Locate the cell with the specified text and output its (x, y) center coordinate. 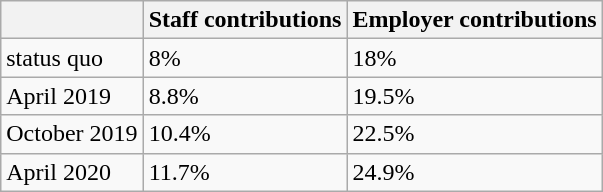
April 2019 (72, 96)
22.5% (474, 134)
8.8% (245, 96)
October 2019 (72, 134)
18% (474, 58)
April 2020 (72, 172)
8% (245, 58)
Staff contributions (245, 20)
10.4% (245, 134)
19.5% (474, 96)
24.9% (474, 172)
status quo (72, 58)
Employer contributions (474, 20)
11.7% (245, 172)
